Output the (x, y) coordinate of the center of the cell containing the given text.  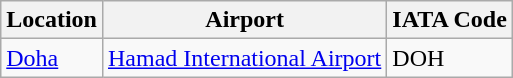
IATA Code (450, 20)
DOH (450, 58)
Doha (52, 58)
Airport (244, 20)
Location (52, 20)
Hamad International Airport (244, 58)
